Pinpoint the cell where the given text exists, returning its [X, Y] midpoint coordinate. 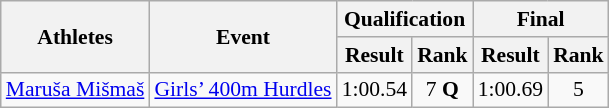
1:00.69 [510, 90]
1:00.54 [374, 90]
5 [578, 90]
Girls’ 400m Hurdles [242, 90]
Final [541, 19]
Event [242, 36]
Maruša Mišmaš [76, 90]
Qualification [405, 19]
Athletes [76, 36]
7 Q [442, 90]
